Find where the given text appears and provide that cell's center as [X, Y] coordinate. 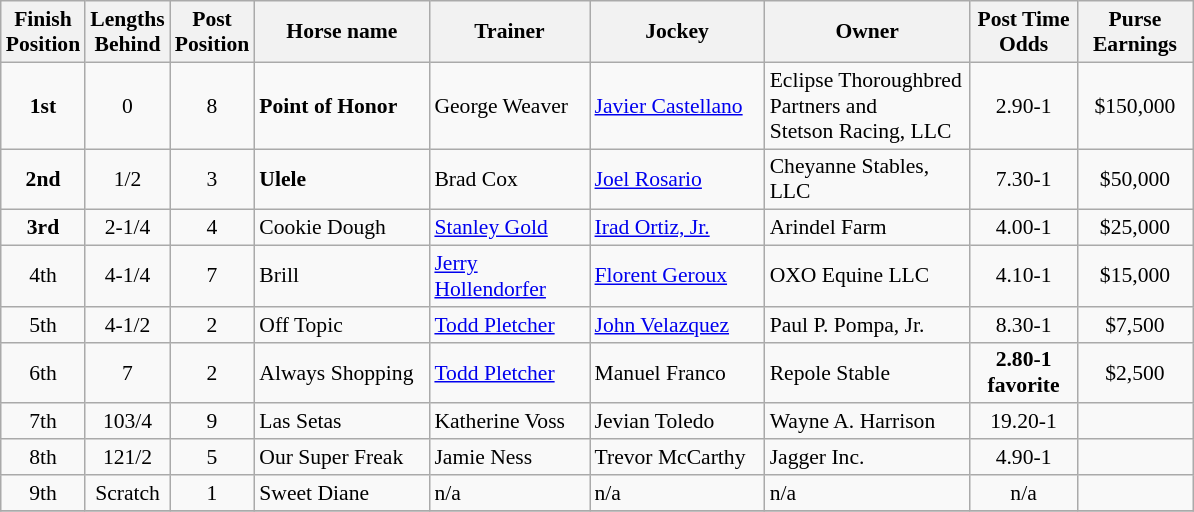
5 [212, 457]
3 [212, 180]
Trainer [509, 32]
Manuel Franco [678, 372]
1/2 [128, 180]
Jerry Hollendorfer [509, 276]
Cookie Dough [342, 228]
8th [43, 457]
Las Setas [342, 422]
Irad Ortiz, Jr. [678, 228]
Florent Geroux [678, 276]
Trevor McCarthy [678, 457]
Sweet Diane [342, 493]
Post Position [212, 32]
Brill [342, 276]
Cheyanne Stables, LLC [868, 180]
Repole Stable [868, 372]
Scratch [128, 493]
4-1/2 [128, 325]
Eclipse Thoroughbred Partners and Stetson Racing, LLC [868, 106]
8 [212, 106]
1st [43, 106]
Jamie Ness [509, 457]
Stanley Gold [509, 228]
8.30-1 [1024, 325]
7.30-1 [1024, 180]
Always Shopping [342, 372]
Brad Cox [509, 180]
2nd [43, 180]
2.80-1 favorite [1024, 372]
$50,000 [1134, 180]
Owner [868, 32]
$2,500 [1134, 372]
Ulele [342, 180]
Javier Castellano [678, 106]
John Velazquez [678, 325]
2.90-1 [1024, 106]
Horse name [342, 32]
$25,000 [1134, 228]
Post Time Odds [1024, 32]
3rd [43, 228]
4th [43, 276]
Our Super Freak [342, 457]
Jockey [678, 32]
103/4 [128, 422]
19.20-1 [1024, 422]
4.10-1 [1024, 276]
Joel Rosario [678, 180]
Wayne A. Harrison [868, 422]
6th [43, 372]
0 [128, 106]
Paul P. Pompa, Jr. [868, 325]
$7,500 [1134, 325]
Katherine Voss [509, 422]
Finish Position [43, 32]
Jagger Inc. [868, 457]
7th [43, 422]
1 [212, 493]
$15,000 [1134, 276]
Purse Earnings [1134, 32]
Point of Honor [342, 106]
4.00-1 [1024, 228]
4.90-1 [1024, 457]
Jevian Toledo [678, 422]
9th [43, 493]
2-1/4 [128, 228]
Lengths Behind [128, 32]
$150,000 [1134, 106]
OXO Equine LLC [868, 276]
4 [212, 228]
9 [212, 422]
121/2 [128, 457]
4-1/4 [128, 276]
5th [43, 325]
Off Topic [342, 325]
George Weaver [509, 106]
Arindel Farm [868, 228]
